Extract the (x, y) coordinate from the center of the cell holding the provided text.  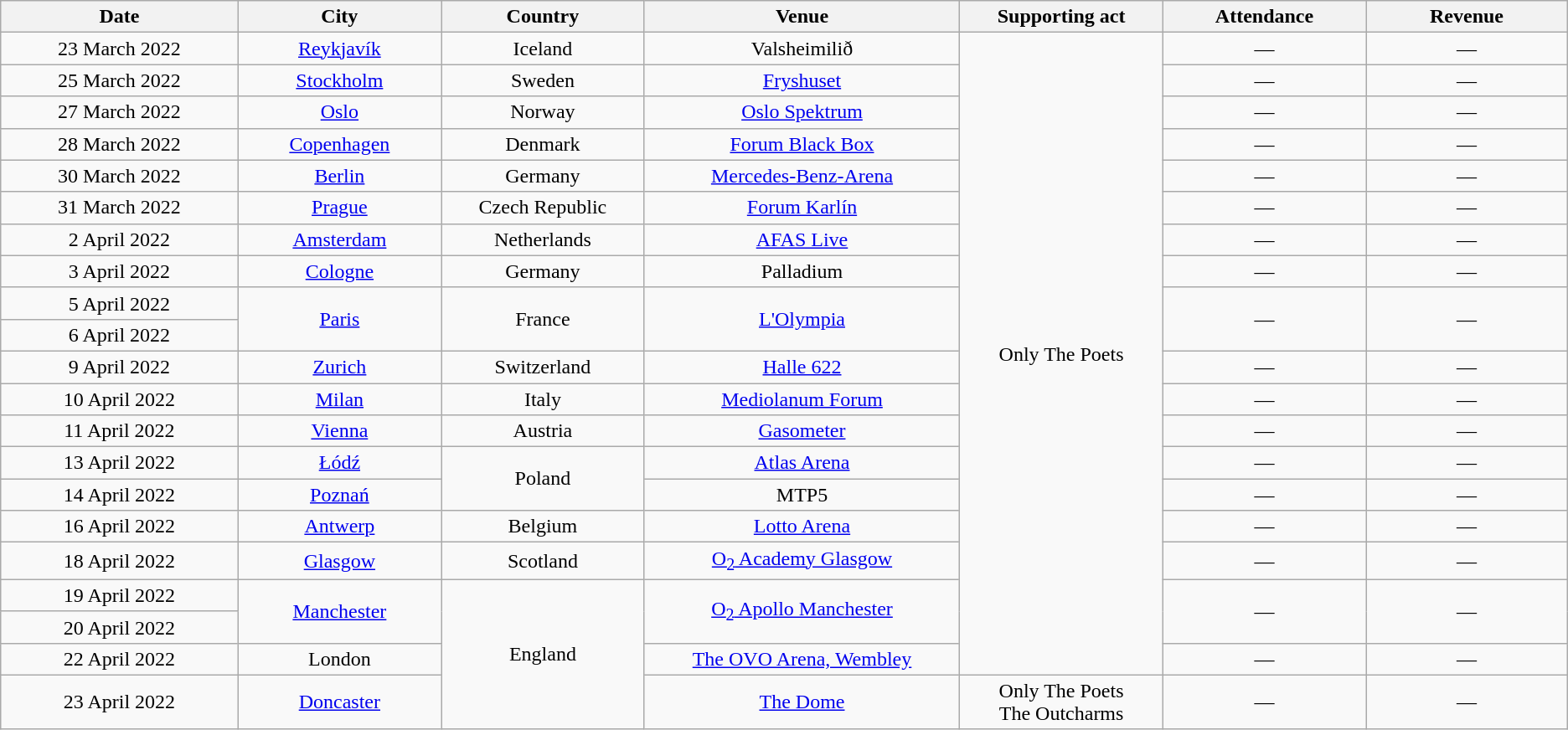
23 April 2022 (119, 702)
Norway (543, 112)
France (543, 319)
Italy (543, 399)
Only The Poets (1061, 354)
14 April 2022 (119, 495)
Vienna (340, 431)
Zurich (340, 367)
Reykjavík (340, 49)
Stockholm (340, 80)
22 April 2022 (119, 659)
Venue (802, 17)
England (543, 655)
Sweden (543, 80)
Date (119, 17)
Gasometer (802, 431)
27 March 2022 (119, 112)
Mediolanum Forum (802, 399)
Belgium (543, 527)
Forum Karlín (802, 208)
Łódź (340, 463)
Manchester (340, 611)
MTP5 (802, 495)
L'Olympia (802, 319)
Oslo Spektrum (802, 112)
31 March 2022 (119, 208)
23 March 2022 (119, 49)
City (340, 17)
The OVO Arena, Wembley (802, 659)
5 April 2022 (119, 303)
Poland (543, 479)
Mercedes-Benz-Arena (802, 176)
Switzerland (543, 367)
18 April 2022 (119, 561)
25 March 2022 (119, 80)
London (340, 659)
Austria (543, 431)
Oslo (340, 112)
19 April 2022 (119, 595)
Only The PoetsThe Outcharms (1061, 702)
Cologne (340, 271)
10 April 2022 (119, 399)
13 April 2022 (119, 463)
30 March 2022 (119, 176)
Milan (340, 399)
11 April 2022 (119, 431)
Valsheimilið (802, 49)
Fryshuset (802, 80)
Amsterdam (340, 239)
Netherlands (543, 239)
Denmark (543, 144)
Halle 622 (802, 367)
20 April 2022 (119, 627)
Country (543, 17)
The Dome (802, 702)
3 April 2022 (119, 271)
Glasgow (340, 561)
AFAS Live (802, 239)
Copenhagen (340, 144)
O2 Academy Glasgow (802, 561)
9 April 2022 (119, 367)
2 April 2022 (119, 239)
28 March 2022 (119, 144)
Revenue (1467, 17)
6 April 2022 (119, 335)
Doncaster (340, 702)
Berlin (340, 176)
Palladium (802, 271)
Paris (340, 319)
Czech Republic (543, 208)
O2 Apollo Manchester (802, 611)
Prague (340, 208)
Attendance (1264, 17)
Lotto Arena (802, 527)
Poznań (340, 495)
Scotland (543, 561)
16 April 2022 (119, 527)
Supporting act (1061, 17)
Atlas Arena (802, 463)
Antwerp (340, 527)
Forum Black Box (802, 144)
Iceland (543, 49)
